From the cell containing the given text, extract its center point as (X, Y) coordinate. 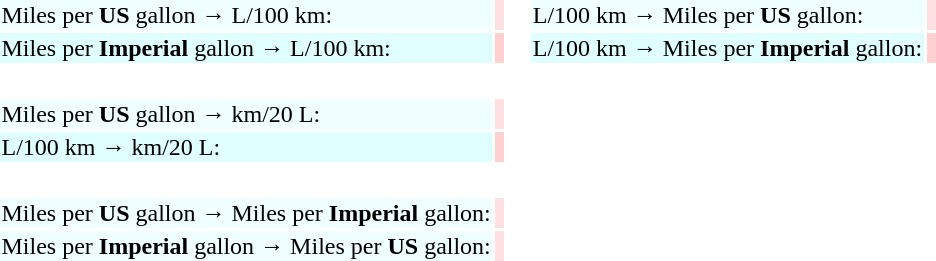
Miles per US gallon → L/100 km: (246, 15)
Miles per Imperial gallon → L/100 km: (246, 48)
Miles per Imperial gallon → Miles per US gallon: (246, 246)
Miles per US gallon → km/20 L: (246, 114)
Miles per US gallon → Miles per Imperial gallon: (246, 213)
L/100 km → Miles per Imperial gallon: (727, 48)
L/100 km → km/20 L: (246, 147)
L/100 km → Miles per US gallon: (727, 15)
